Pinpoint the cell where the given text exists, returning its (X, Y) midpoint coordinate. 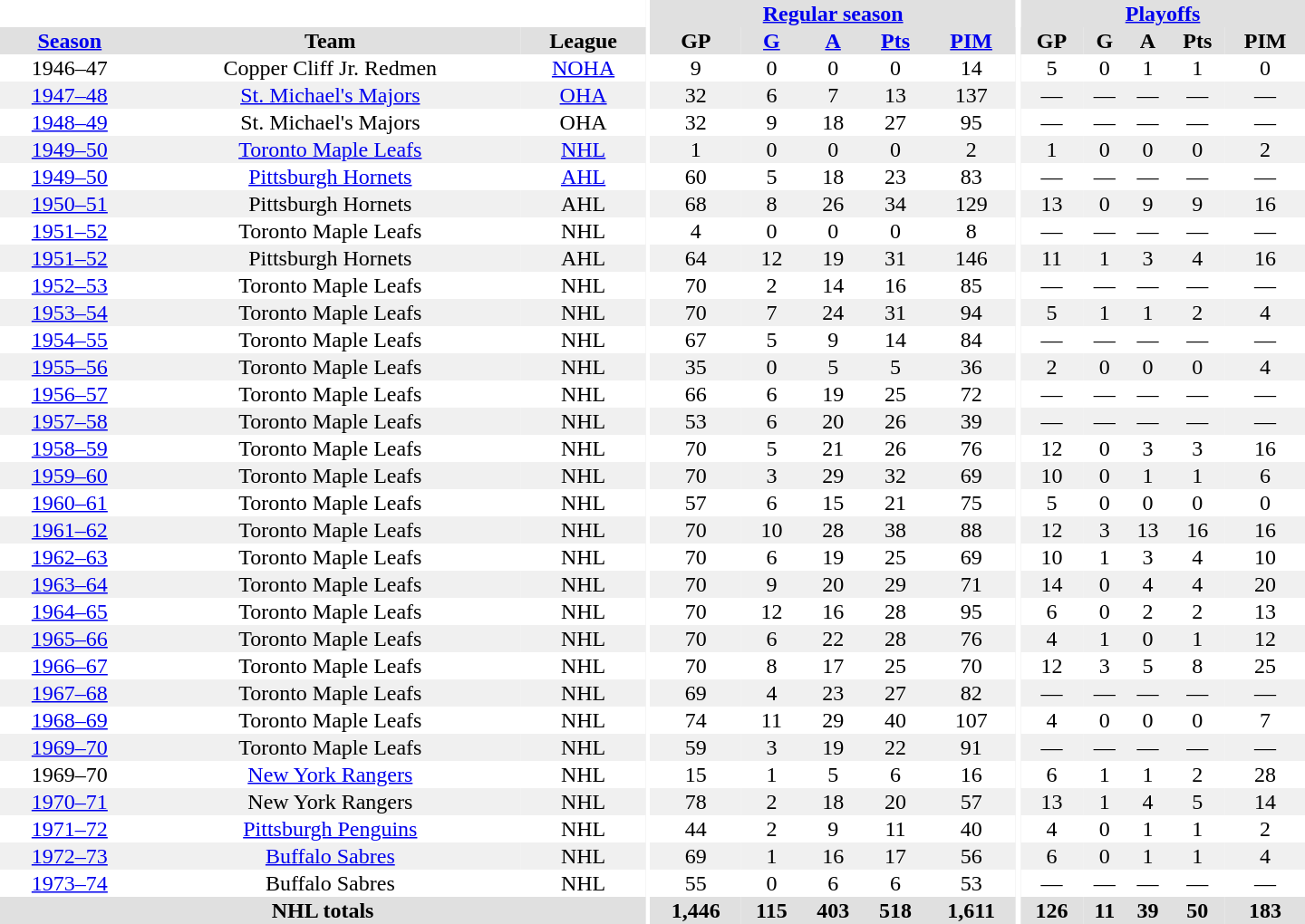
67 (696, 340)
518 (895, 910)
1964–65 (70, 611)
64 (696, 258)
1946–47 (70, 68)
34 (895, 204)
1971–72 (70, 829)
NHL totals (323, 910)
71 (971, 584)
Team (330, 41)
129 (971, 204)
85 (971, 285)
1954–55 (70, 340)
74 (696, 720)
50 (1197, 910)
1966–67 (70, 666)
66 (696, 394)
1960–61 (70, 503)
Pittsburgh Penguins (330, 829)
1,446 (696, 910)
Copper Cliff Jr. Redmen (330, 68)
1952–53 (70, 285)
League (584, 41)
1962–63 (70, 557)
1973–74 (70, 883)
1947–48 (70, 95)
56 (971, 856)
1968–69 (70, 720)
126 (1051, 910)
1965–66 (70, 639)
94 (971, 313)
38 (895, 530)
1970–71 (70, 802)
75 (971, 503)
24 (834, 313)
83 (971, 177)
Regular season (832, 14)
1948–49 (70, 122)
1959–60 (70, 476)
183 (1265, 910)
55 (696, 883)
44 (696, 829)
107 (971, 720)
84 (971, 340)
88 (971, 530)
78 (696, 802)
1950–51 (70, 204)
Playoffs (1163, 14)
91 (971, 747)
1,611 (971, 910)
1953–54 (70, 313)
Season (70, 41)
1972–73 (70, 856)
1961–62 (70, 530)
1967–68 (70, 693)
1955–56 (70, 367)
1963–64 (70, 584)
1957–58 (70, 421)
403 (834, 910)
146 (971, 258)
137 (971, 95)
36 (971, 367)
59 (696, 747)
35 (696, 367)
NOHA (584, 68)
68 (696, 204)
60 (696, 177)
115 (772, 910)
82 (971, 693)
1956–57 (70, 394)
1958–59 (70, 448)
72 (971, 394)
